Locate the cell with the specified text and output its [X, Y] center coordinate. 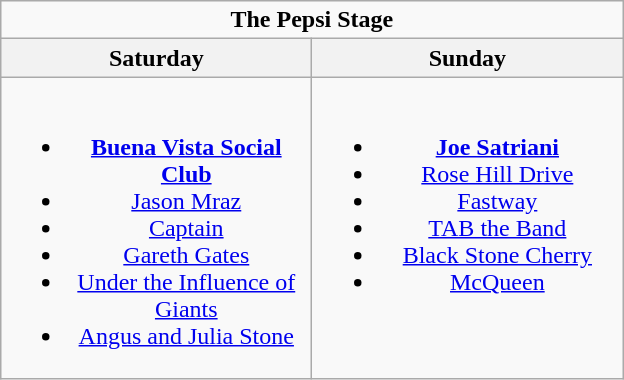
Buena Vista Social ClubJason MrazCaptainGareth GatesUnder the Influence of GiantsAngus and Julia Stone [156, 228]
Sunday [468, 58]
Saturday [156, 58]
The Pepsi Stage [312, 20]
Joe SatrianiRose Hill DriveFastwayTAB the BandBlack Stone CherryMcQueen [468, 228]
